Return [X, Y] of the center of cell containing provided text 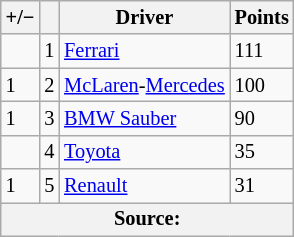
4 [49, 152]
Toyota [144, 152]
Points [262, 17]
McLaren-Mercedes [144, 85]
2 [49, 85]
90 [262, 118]
31 [262, 186]
35 [262, 152]
111 [262, 51]
3 [49, 118]
Ferrari [144, 51]
BMW Sauber [144, 118]
5 [49, 186]
Source: [148, 219]
+/− [20, 17]
Driver [144, 17]
100 [262, 85]
Renault [144, 186]
